For the text-containing cell, return its midpoint in [X, Y] coordinate format. 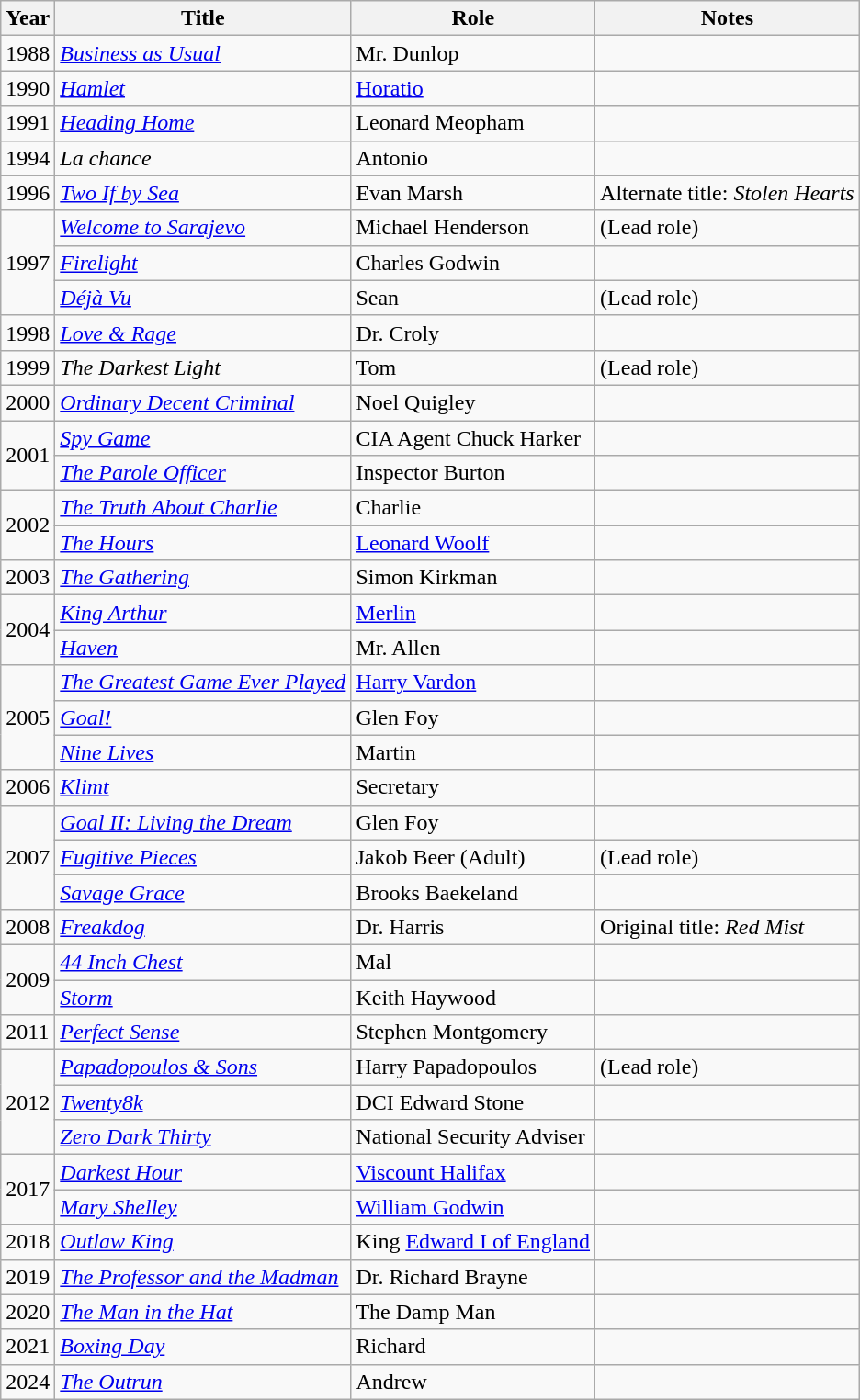
Leonard Woolf [473, 543]
Darkest Hour [203, 1172]
Notes [728, 18]
Michael Henderson [473, 228]
King Arthur [203, 613]
Firelight [203, 263]
Charles Godwin [473, 263]
Original title: Red Mist [728, 927]
2004 [28, 630]
Mary Shelley [203, 1207]
Andrew [473, 1382]
Keith Haywood [473, 997]
Noel Quigley [473, 402]
Twenty8k [203, 1102]
Zero Dark Thirty [203, 1137]
2001 [28, 456]
Brooks Baekeland [473, 892]
Boxing Day [203, 1347]
Stephen Montgomery [473, 1033]
The Darkest Light [203, 367]
Evan Marsh [473, 193]
Goal! [203, 717]
Storm [203, 997]
The Damp Man [473, 1312]
1998 [28, 333]
2021 [28, 1347]
Secretary [473, 787]
2000 [28, 402]
Leonard Meopham [473, 123]
2012 [28, 1102]
The Parole Officer [203, 473]
Freakdog [203, 927]
The Greatest Game Ever Played [203, 683]
1997 [28, 263]
The Gathering [203, 578]
Antonio [473, 158]
Business as Usual [203, 53]
Goal II: Living the Dream [203, 822]
2005 [28, 717]
Spy Game [203, 438]
Year [28, 18]
DCI Edward Stone [473, 1102]
2017 [28, 1190]
The Outrun [203, 1382]
The Truth About Charlie [203, 508]
Déjà Vu [203, 298]
2019 [28, 1277]
44 Inch Chest [203, 962]
2020 [28, 1312]
Klimt [203, 787]
2011 [28, 1033]
Perfect Sense [203, 1033]
2024 [28, 1382]
2008 [28, 927]
Dr. Harris [473, 927]
Inspector Burton [473, 473]
Papadopoulos & Sons [203, 1067]
Fugitive Pieces [203, 857]
1988 [28, 53]
Nine Lives [203, 752]
Richard [473, 1347]
2009 [28, 979]
Hamlet [203, 88]
The Professor and the Madman [203, 1277]
Charlie [473, 508]
The Man in the Hat [203, 1312]
Horatio [473, 88]
Dr. Croly [473, 333]
Savage Grace [203, 892]
Mr. Dunlop [473, 53]
Merlin [473, 613]
Tom [473, 367]
Mal [473, 962]
Harry Vardon [473, 683]
National Security Adviser [473, 1137]
2006 [28, 787]
2018 [28, 1242]
Sean [473, 298]
2003 [28, 578]
CIA Agent Chuck Harker [473, 438]
Title [203, 18]
King Edward I of England [473, 1242]
Alternate title: Stolen Hearts [728, 193]
2007 [28, 857]
1990 [28, 88]
Role [473, 18]
William Godwin [473, 1207]
Ordinary Decent Criminal [203, 402]
Simon Kirkman [473, 578]
1999 [28, 367]
Haven [203, 648]
1991 [28, 123]
Jakob Beer (Adult) [473, 857]
1996 [28, 193]
Welcome to Sarajevo [203, 228]
Martin [473, 752]
2002 [28, 525]
1994 [28, 158]
Love & Rage [203, 333]
Outlaw King [203, 1242]
Two If by Sea [203, 193]
The Hours [203, 543]
Dr. Richard Brayne [473, 1277]
Mr. Allen [473, 648]
Heading Home [203, 123]
Harry Papadopoulos [473, 1067]
La chance [203, 158]
Viscount Halifax [473, 1172]
